Find where the given text appears and provide that cell's center as [x, y] coordinate. 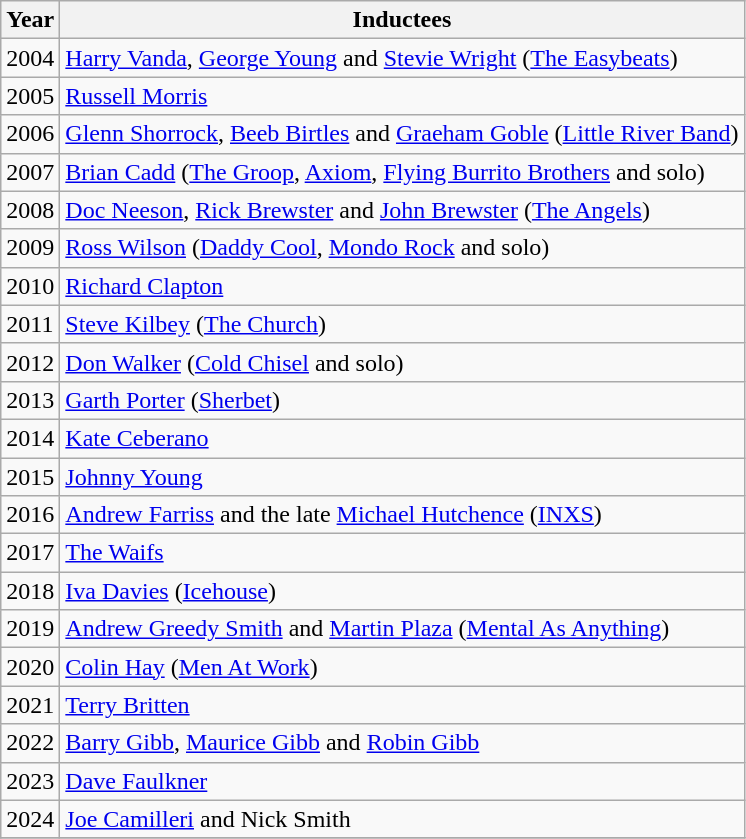
2019 [30, 629]
Andrew Greedy Smith and Martin Plaza (Mental As Anything) [402, 629]
Iva Davies (Icehouse) [402, 591]
Don Walker (Cold Chisel and solo) [402, 362]
2005 [30, 96]
2011 [30, 324]
2010 [30, 286]
Ross Wilson (Daddy Cool, Mondo Rock and solo) [402, 248]
2023 [30, 781]
Year [30, 20]
2007 [30, 172]
2004 [30, 58]
Barry Gibb, Maurice Gibb and Robin Gibb [402, 743]
2018 [30, 591]
2022 [30, 743]
2015 [30, 477]
2021 [30, 705]
Glenn Shorrock, Beeb Birtles and Graeham Goble (Little River Band) [402, 134]
Kate Ceberano [402, 438]
Garth Porter (Sherbet) [402, 400]
2024 [30, 819]
Colin Hay (Men At Work) [402, 667]
2013 [30, 400]
Johnny Young [402, 477]
Inductees [402, 20]
Harry Vanda, George Young and Stevie Wright (The Easybeats) [402, 58]
Steve Kilbey (The Church) [402, 324]
Joe Camilleri and Nick Smith [402, 819]
2016 [30, 515]
Richard Clapton [402, 286]
Andrew Farriss and the late Michael Hutchence (INXS) [402, 515]
Brian Cadd (The Groop, Axiom, Flying Burrito Brothers and solo) [402, 172]
2014 [30, 438]
2012 [30, 362]
2009 [30, 248]
Doc Neeson, Rick Brewster and John Brewster (The Angels) [402, 210]
Dave Faulkner [402, 781]
Terry Britten [402, 705]
The Waifs [402, 553]
Russell Morris [402, 96]
2017 [30, 553]
2008 [30, 210]
2020 [30, 667]
2006 [30, 134]
